From the cell containing the given text, extract its center point as (x, y) coordinate. 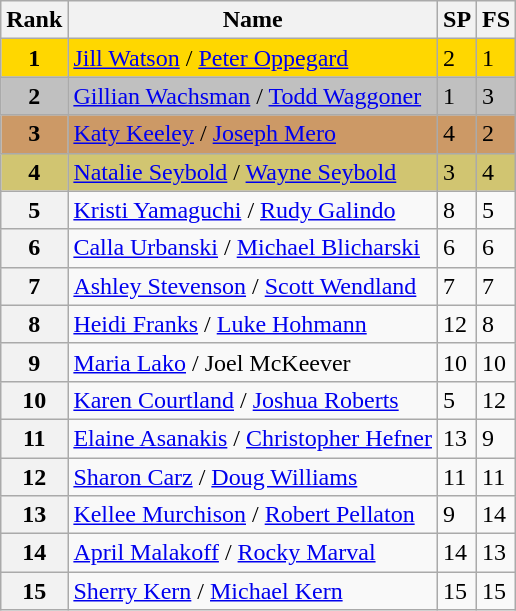
April Malakoff / Rocky Marval (253, 553)
Elaine Asanakis / Christopher Hefner (253, 438)
Jill Watson / Peter Oppegard (253, 58)
Gillian Wachsman / Todd Waggoner (253, 96)
SP (458, 20)
Kellee Murchison / Robert Pellaton (253, 515)
Sherry Kern / Michael Kern (253, 591)
Kristi Yamaguchi / Rudy Galindo (253, 210)
Heidi Franks / Luke Hohmann (253, 324)
Rank (34, 20)
Natalie Seybold / Wayne Seybold (253, 172)
Sharon Carz / Doug Williams (253, 477)
FS (496, 20)
Katy Keeley / Joseph Mero (253, 134)
Calla Urbanski / Michael Blicharski (253, 248)
Name (253, 20)
Ashley Stevenson / Scott Wendland (253, 286)
Maria Lako / Joel McKeever (253, 362)
Karen Courtland / Joshua Roberts (253, 400)
